Return the (x, y) coordinate for the center point of the cell that contains the specified text.  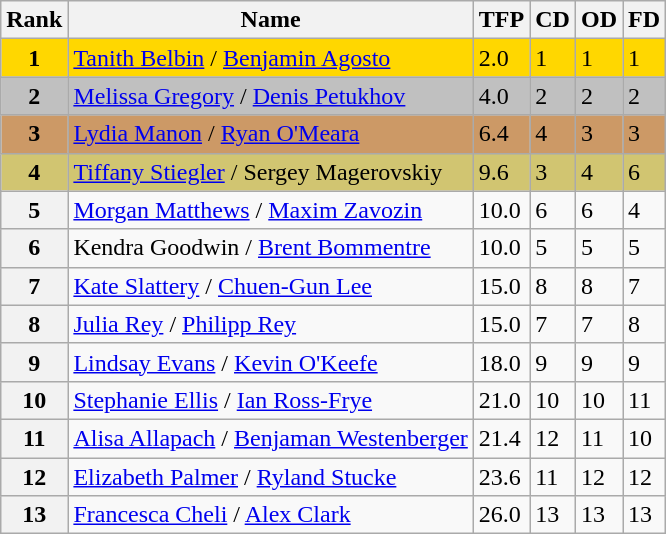
FD (644, 20)
21.0 (501, 400)
18.0 (501, 362)
TFP (501, 20)
Alisa Allapach / Benjaman Westenberger (270, 438)
Kendra Goodwin / Brent Bommentre (270, 248)
2.0 (501, 58)
OD (598, 20)
Morgan Matthews / Maxim Zavozin (270, 210)
Lydia Manon / Ryan O'Meara (270, 134)
6.4 (501, 134)
9.6 (501, 172)
Melissa Gregory / Denis Petukhov (270, 96)
Julia Rey / Philipp Rey (270, 324)
CD (553, 20)
Tiffany Stiegler / Sergey Magerovskiy (270, 172)
23.6 (501, 477)
Francesca Cheli / Alex Clark (270, 515)
26.0 (501, 515)
Lindsay Evans / Kevin O'Keefe (270, 362)
Kate Slattery / Chuen-Gun Lee (270, 286)
4.0 (501, 96)
Tanith Belbin / Benjamin Agosto (270, 58)
Name (270, 20)
Stephanie Ellis / Ian Ross-Frye (270, 400)
21.4 (501, 438)
Rank (34, 20)
Elizabeth Palmer / Ryland Stucke (270, 477)
